Determine the [X, Y] coordinate at the center of the cell enclosing the given text.  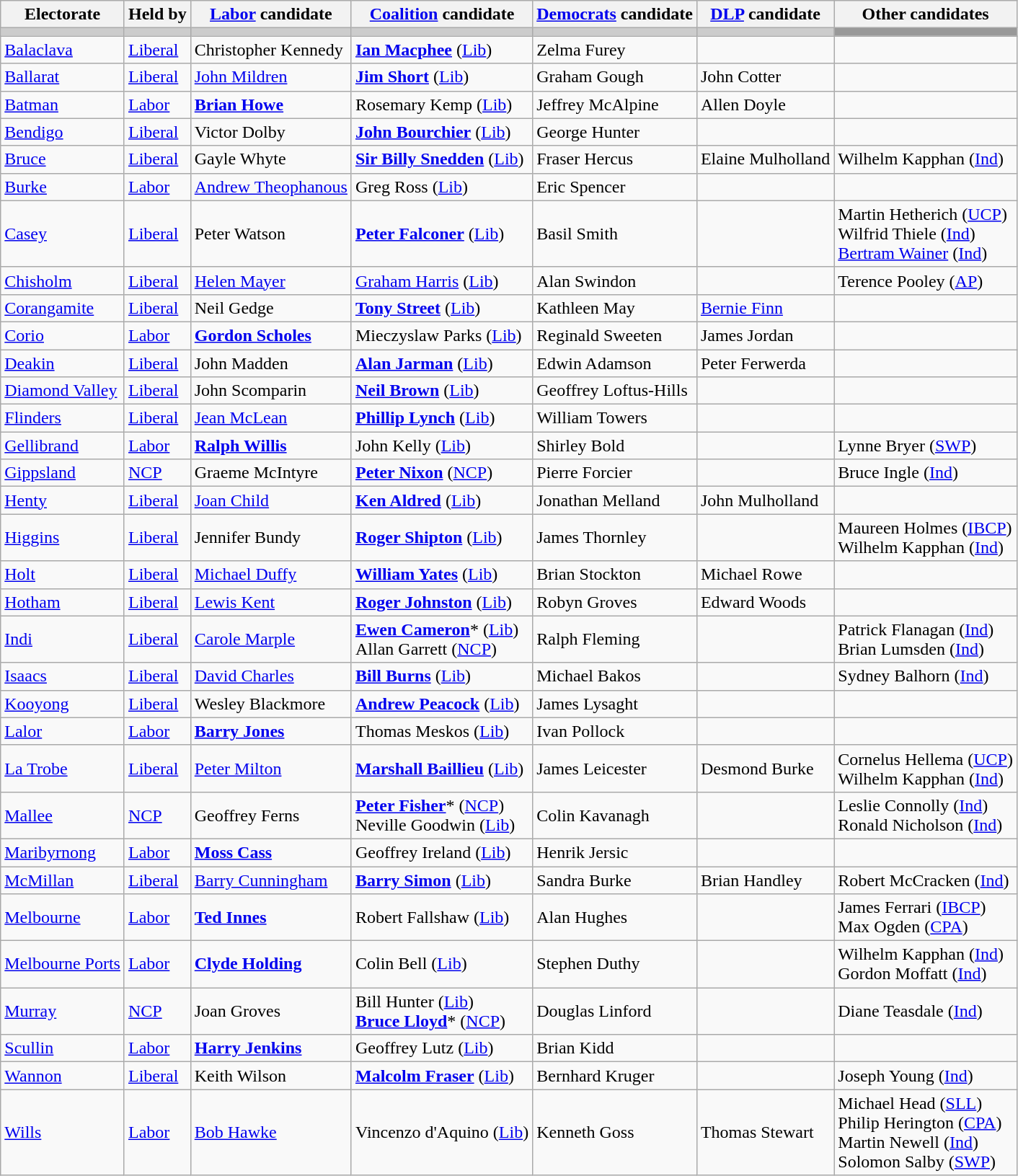
Gayle Whyte [271, 159]
James Ferrari (IBCP)Max Ogden (CPA) [926, 917]
Vincenzo d'Aquino (Lib) [441, 1132]
DLP candidate [765, 14]
Peter Fisher* (NCP)Neville Goodwin (Lib) [441, 815]
Jonathan Melland [615, 500]
Robyn Groves [615, 602]
Tony Street (Lib) [441, 308]
Henrik Jersic [615, 852]
Brian Howe [271, 105]
Alan Hughes [615, 917]
Corio [63, 335]
William Yates (Lib) [441, 575]
Joseph Young (Ind) [926, 1076]
Eric Spencer [615, 187]
Bendigo [63, 132]
Patrick Flanagan (Ind)Brian Lumsden (Ind) [926, 639]
Ewen Cameron* (Lib)Allan Garrett (NCP) [441, 639]
Lewis Kent [271, 602]
Melbourne [63, 917]
Coalition candidate [441, 14]
Allen Doyle [765, 105]
Barry Simon (Lib) [441, 880]
Wannon [63, 1076]
Graham Gough [615, 77]
Edwin Adamson [615, 363]
Jean McLean [271, 418]
Ralph Fleming [615, 639]
Martin Hetherich (UCP)Wilfrid Thiele (Ind)Bertram Wainer (Ind) [926, 234]
Labor candidate [271, 14]
Sandra Burke [615, 880]
Joan Child [271, 500]
La Trobe [63, 769]
Mieczyslaw Parks (Lib) [441, 335]
Deakin [63, 363]
John Mulholland [765, 500]
Clyde Holding [271, 965]
Carole Marple [271, 639]
Roger Johnston (Lib) [441, 602]
Maribyrnong [63, 852]
Victor Dolby [271, 132]
Thomas Meskos (Lib) [441, 731]
Murray [63, 1011]
Phillip Lynch (Lib) [441, 418]
Brian Kidd [615, 1048]
Kenneth Goss [615, 1132]
Moss Cass [271, 852]
Desmond Burke [765, 769]
Bob Hawke [271, 1132]
Greg Ross (Lib) [441, 187]
Casey [63, 234]
Higgins [63, 538]
Harry Jenkins [271, 1048]
Michael Duffy [271, 575]
Lynne Bryer (SWP) [926, 446]
Sir Billy Snedden (Lib) [441, 159]
Andrew Theophanous [271, 187]
Elaine Mulholland [765, 159]
Roger Shipton (Lib) [441, 538]
Helen Mayer [271, 280]
Bernhard Kruger [615, 1076]
Jennifer Bundy [271, 538]
Wesley Blackmore [271, 704]
George Hunter [615, 132]
Kathleen May [615, 308]
Peter Ferwerda [765, 363]
Ralph Willis [271, 446]
Terence Pooley (AP) [926, 280]
Michael Rowe [765, 575]
John Kelly (Lib) [441, 446]
Stephen Duthy [615, 965]
John Scomparin [271, 391]
Sydney Balhorn (Ind) [926, 676]
Colin Bell (Lib) [441, 965]
Robert McCracken (Ind) [926, 880]
Geoffrey Ireland (Lib) [441, 852]
Flinders [63, 418]
Holt [63, 575]
Graham Harris (Lib) [441, 280]
Zelma Furey [615, 50]
Indi [63, 639]
Pierre Forcier [615, 473]
Scullin [63, 1048]
Douglas Linford [615, 1011]
Diane Teasdale (Ind) [926, 1011]
Alan Jarman (Lib) [441, 363]
Leslie Connolly (Ind)Ronald Nicholson (Ind) [926, 815]
Brian Stockton [615, 575]
David Charles [271, 676]
Edward Woods [765, 602]
Neil Brown (Lib) [441, 391]
Kooyong [63, 704]
James Leicester [615, 769]
Hotham [63, 602]
Christopher Kennedy [271, 50]
Andrew Peacock (Lib) [441, 704]
Burke [63, 187]
Jim Short (Lib) [441, 77]
Malcolm Fraser (Lib) [441, 1076]
James Lysaght [615, 704]
Bill Hunter (Lib)Bruce Lloyd* (NCP) [441, 1011]
Bruce [63, 159]
Thomas Stewart [765, 1132]
Geoffrey Loftus-Hills [615, 391]
William Towers [615, 418]
Barry Cunningham [271, 880]
Peter Milton [271, 769]
Isaacs [63, 676]
Melbourne Ports [63, 965]
Michael Bakos [615, 676]
Ivan Pollock [615, 731]
Marshall Baillieu (Lib) [441, 769]
Held by [157, 14]
Ian Macphee (Lib) [441, 50]
Barry Jones [271, 731]
Rosemary Kemp (Lib) [441, 105]
Mallee [63, 815]
Ballarat [63, 77]
Keith Wilson [271, 1076]
Brian Handley [765, 880]
Fraser Hercus [615, 159]
Joan Groves [271, 1011]
John Bourchier (Lib) [441, 132]
Ken Aldred (Lib) [441, 500]
Jeffrey McAlpine [615, 105]
Gellibrand [63, 446]
Chisholm [63, 280]
Gordon Scholes [271, 335]
Peter Watson [271, 234]
Peter Falconer (Lib) [441, 234]
Electorate [63, 14]
Gippsland [63, 473]
John Mildren [271, 77]
Batman [63, 105]
John Cotter [765, 77]
Henty [63, 500]
Robert Fallshaw (Lib) [441, 917]
Wilhelm Kapphan (Ind) [926, 159]
Wills [63, 1132]
Michael Head (SLL)Philip Herington (CPA)Martin Newell (Ind)Solomon Salby (SWP) [926, 1132]
Wilhelm Kapphan (Ind)Gordon Moffatt (Ind) [926, 965]
Bill Burns (Lib) [441, 676]
Basil Smith [615, 234]
Corangamite [63, 308]
Geoffrey Lutz (Lib) [441, 1048]
McMillan [63, 880]
Colin Kavanagh [615, 815]
Balaclava [63, 50]
Peter Nixon (NCP) [441, 473]
Shirley Bold [615, 446]
Neil Gedge [271, 308]
Other candidates [926, 14]
Geoffrey Ferns [271, 815]
Alan Swindon [615, 280]
Democrats candidate [615, 14]
Cornelus Hellema (UCP)Wilhelm Kapphan (Ind) [926, 769]
James Jordan [765, 335]
James Thornley [615, 538]
John Madden [271, 363]
Maureen Holmes (IBCP)Wilhelm Kapphan (Ind) [926, 538]
Lalor [63, 731]
Ted Innes [271, 917]
Reginald Sweeten [615, 335]
Diamond Valley [63, 391]
Bruce Ingle (Ind) [926, 473]
Graeme McIntyre [271, 473]
Bernie Finn [765, 308]
